From the cell containing the given text, extract its center point as (x, y) coordinate. 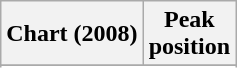
Peakposition (189, 34)
Chart (2008) (72, 34)
